From the cell containing the given text, extract its center point as (x, y) coordinate. 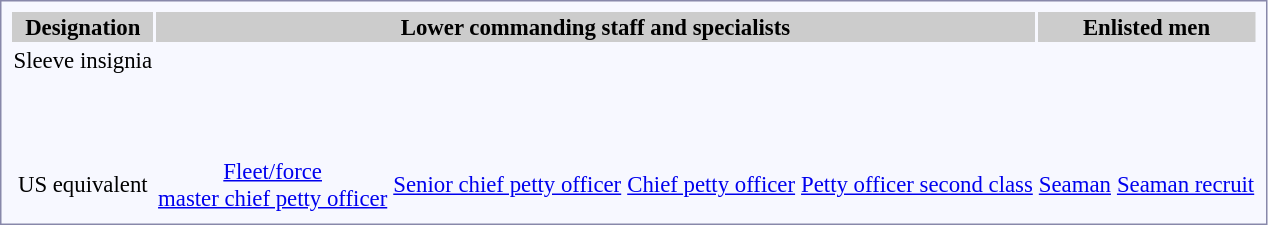
Senior chief petty officer (508, 184)
US equivalent (83, 184)
Seaman (1074, 184)
Chief petty officer (712, 184)
Sleeve insignia (83, 60)
Fleet/forcemaster chief petty officer (273, 184)
Enlisted men (1146, 27)
Lower commanding staff and specialists (596, 27)
Petty officer second class (918, 184)
Seaman recruit (1185, 184)
Designation (83, 27)
